From the cell containing the given text, extract its center point as [x, y] coordinate. 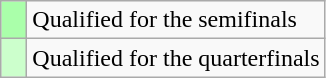
Qualified for the quarterfinals [176, 58]
Qualified for the semifinals [176, 20]
